Return [X, Y] of the center of cell containing provided text 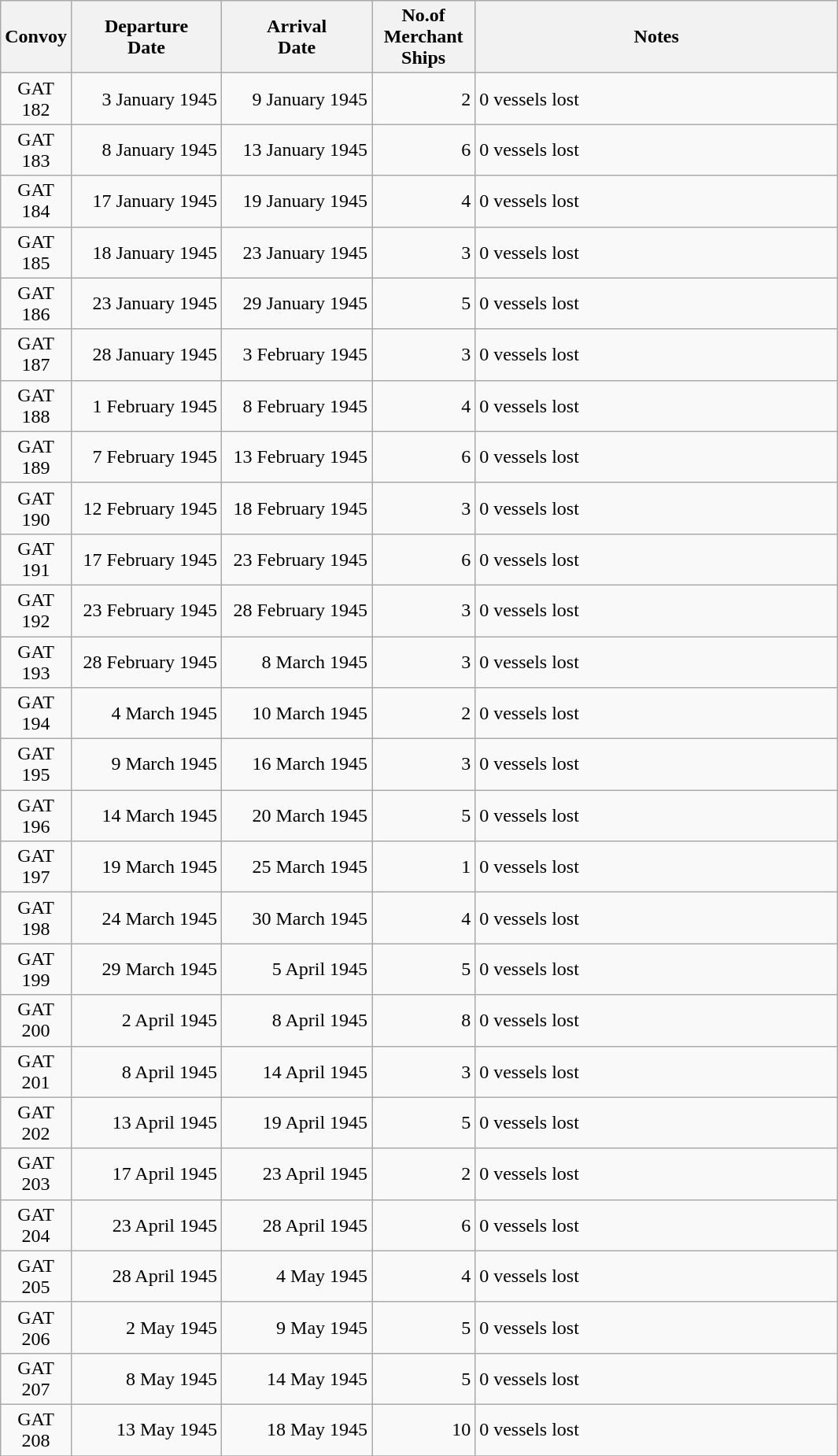
30 March 1945 [297, 918]
3 February 1945 [297, 354]
29 March 1945 [146, 970]
GAT 203 [36, 1174]
16 March 1945 [297, 765]
13 February 1945 [297, 456]
18 January 1945 [146, 252]
GAT 197 [36, 867]
14 May 1945 [297, 1379]
GAT 184 [36, 201]
GAT 206 [36, 1327]
1 [423, 867]
DepartureDate [146, 37]
19 March 1945 [146, 867]
GAT 186 [36, 304]
28 January 1945 [146, 354]
ArrivalDate [297, 37]
No.of Merchant Ships [423, 37]
18 February 1945 [297, 508]
13 May 1945 [146, 1429]
GAT 201 [36, 1072]
GAT 182 [36, 99]
8 March 1945 [297, 661]
GAT 199 [36, 970]
GAT 192 [36, 611]
17 January 1945 [146, 201]
Convoy [36, 37]
GAT 188 [36, 406]
7 February 1945 [146, 456]
GAT 194 [36, 713]
9 May 1945 [297, 1327]
GAT 200 [36, 1020]
5 April 1945 [297, 970]
2 May 1945 [146, 1327]
GAT 202 [36, 1122]
8 [423, 1020]
Notes [656, 37]
18 May 1945 [297, 1429]
2 April 1945 [146, 1020]
GAT 187 [36, 354]
1 February 1945 [146, 406]
14 March 1945 [146, 815]
GAT 204 [36, 1225]
13 January 1945 [297, 150]
GAT 198 [36, 918]
10 March 1945 [297, 713]
25 March 1945 [297, 867]
8 May 1945 [146, 1379]
GAT 193 [36, 661]
4 May 1945 [297, 1277]
10 [423, 1429]
9 March 1945 [146, 765]
14 April 1945 [297, 1072]
17 February 1945 [146, 559]
GAT 208 [36, 1429]
GAT 195 [36, 765]
24 March 1945 [146, 918]
GAT 185 [36, 252]
GAT 207 [36, 1379]
12 February 1945 [146, 508]
8 February 1945 [297, 406]
3 January 1945 [146, 99]
13 April 1945 [146, 1122]
8 January 1945 [146, 150]
GAT 189 [36, 456]
17 April 1945 [146, 1174]
GAT 183 [36, 150]
9 January 1945 [297, 99]
19 January 1945 [297, 201]
GAT 196 [36, 815]
20 March 1945 [297, 815]
GAT 205 [36, 1277]
19 April 1945 [297, 1122]
29 January 1945 [297, 304]
GAT 191 [36, 559]
4 March 1945 [146, 713]
GAT 190 [36, 508]
